Return the (x, y) coordinate for the center point of the cell that contains the specified text.  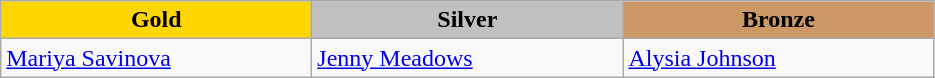
Jenny Meadows (468, 58)
Alysia Johnson (778, 58)
Bronze (778, 20)
Mariya Savinova (156, 58)
Gold (156, 20)
Silver (468, 20)
